Identify which cell holds the provided text, then report its (X, Y) central coordinate. 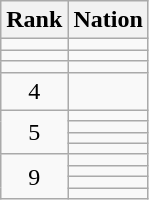
9 (34, 176)
Rank (34, 20)
Nation (108, 20)
5 (34, 132)
4 (34, 91)
